Capture the cell that displays the provided text and extract its [x, y] central coordinate. 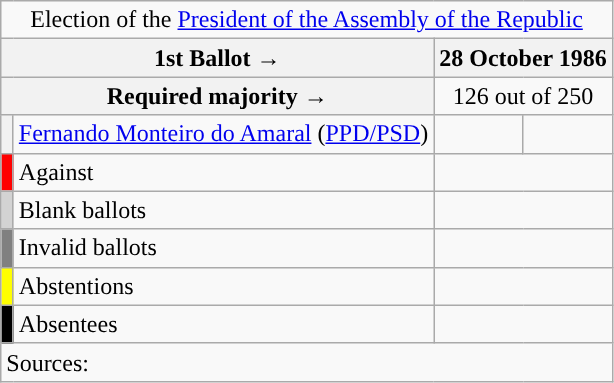
Against [223, 172]
Election of the President of the Assembly of the Republic [307, 20]
Sources: [307, 362]
1st Ballot → [218, 58]
126 out of 250 [524, 96]
28 October 1986 [524, 58]
Abstentions [223, 286]
Required majority → [218, 96]
Invalid ballots [223, 248]
Blank ballots [223, 210]
Absentees [223, 324]
Fernando Monteiro do Amaral (PPD/PSD) [223, 134]
